Return (X, Y) of the center of cell containing provided text 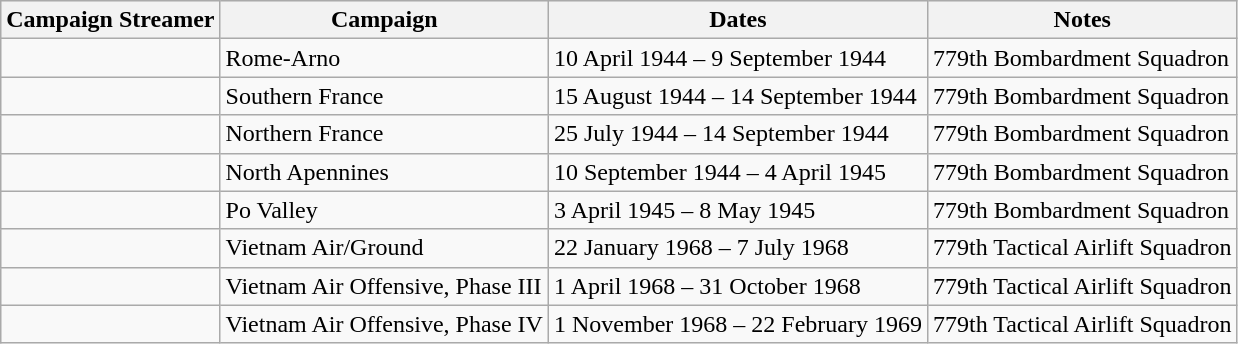
Rome-Arno (384, 58)
Vietnam Air Offensive, Phase III (384, 286)
Campaign (384, 20)
Dates (738, 20)
Southern France (384, 96)
North Apennines (384, 172)
25 July 1944 – 14 September 1944 (738, 134)
22 January 1968 – 7 July 1968 (738, 248)
Northern France (384, 134)
Notes (1082, 20)
10 September 1944 – 4 April 1945 (738, 172)
Vietnam Air Offensive, Phase IV (384, 324)
Po Valley (384, 210)
1 April 1968 – 31 October 1968 (738, 286)
10 April 1944 – 9 September 1944 (738, 58)
Campaign Streamer (110, 20)
3 April 1945 – 8 May 1945 (738, 210)
1 November 1968 – 22 February 1969 (738, 324)
15 August 1944 – 14 September 1944 (738, 96)
Vietnam Air/Ground (384, 248)
